Pinpoint the cell where the given text exists, returning its [x, y] midpoint coordinate. 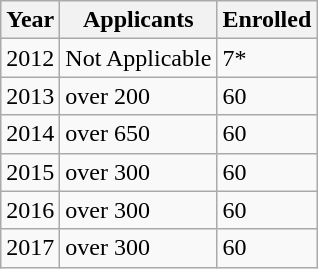
2017 [30, 248]
2013 [30, 96]
2014 [30, 134]
Enrolled [267, 20]
over 650 [138, 134]
7* [267, 58]
2012 [30, 58]
2015 [30, 172]
Not Applicable [138, 58]
Applicants [138, 20]
Year [30, 20]
over 200 [138, 96]
2016 [30, 210]
